Return [X, Y] of the center of cell containing provided text 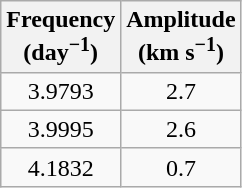
2.7 [181, 91]
3.9793 [61, 91]
Frequency(day−1) [61, 37]
2.6 [181, 129]
Amplitude(km s−1) [181, 37]
4.1832 [61, 167]
3.9995 [61, 129]
0.7 [181, 167]
